From the cell containing the given text, extract its center point as (X, Y) coordinate. 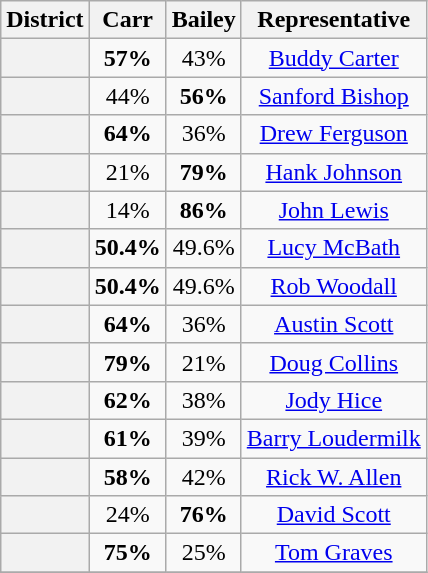
Rob Woodall (334, 286)
56% (204, 96)
61% (128, 438)
Jody Hice (334, 400)
Rick W. Allen (334, 477)
44% (128, 96)
86% (204, 210)
District (45, 20)
42% (204, 477)
Doug Collins (334, 362)
14% (128, 210)
24% (128, 515)
Austin Scott (334, 324)
76% (204, 515)
39% (204, 438)
Hank Johnson (334, 172)
75% (128, 553)
58% (128, 477)
David Scott (334, 515)
25% (204, 553)
Barry Loudermilk (334, 438)
Drew Ferguson (334, 134)
John Lewis (334, 210)
38% (204, 400)
43% (204, 58)
57% (128, 58)
Sanford Bishop (334, 96)
Representative (334, 20)
62% (128, 400)
Tom Graves (334, 553)
Buddy Carter (334, 58)
Bailey (204, 20)
Carr (128, 20)
Lucy McBath (334, 248)
